From the cell containing the given text, extract its center point as (x, y) coordinate. 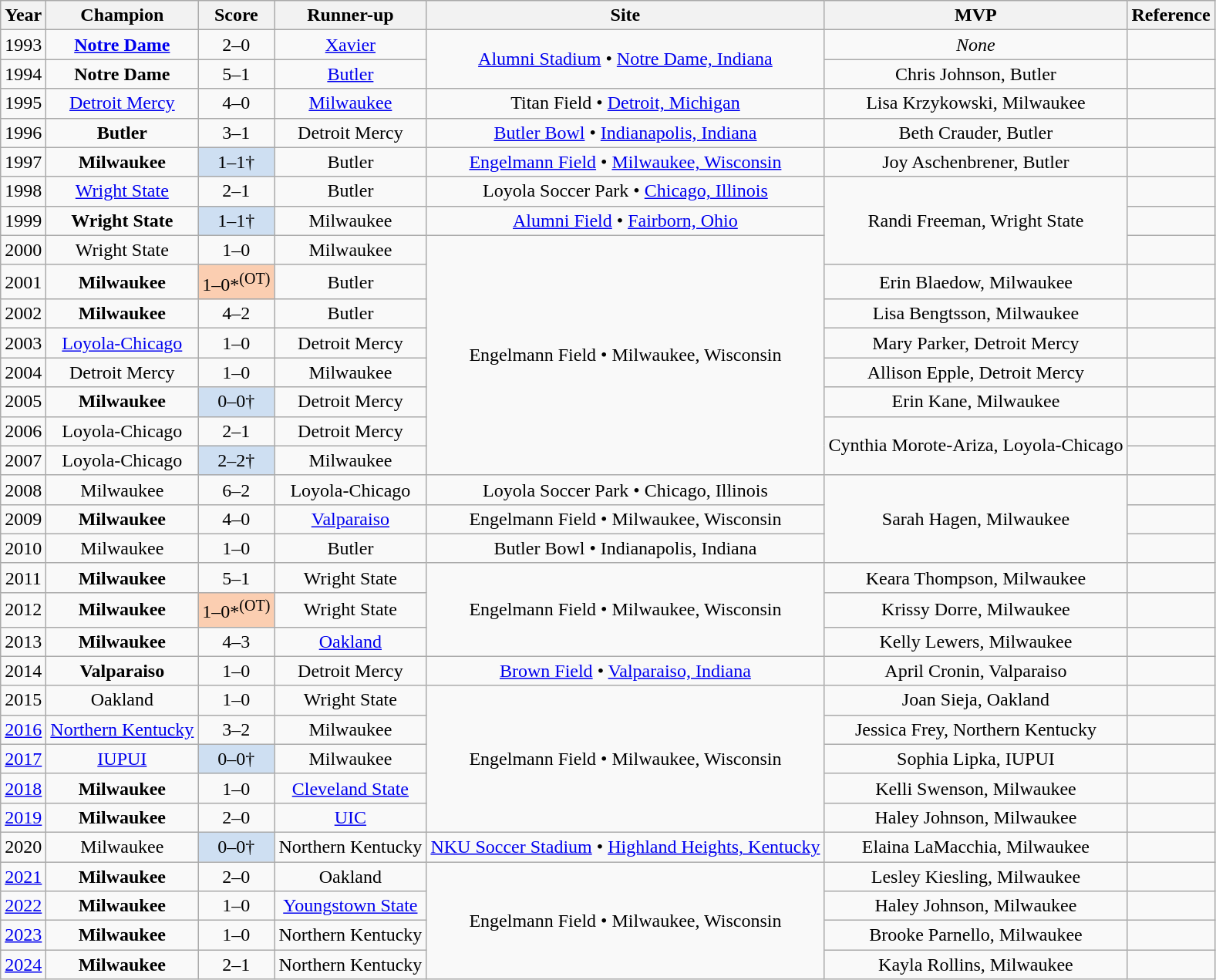
2001 (23, 282)
IUPUI (122, 759)
2011 (23, 578)
2010 (23, 548)
UIC (350, 817)
2018 (23, 788)
Runner-up (350, 15)
Keara Thompson, Milwaukee (976, 578)
Joy Aschenbrener, Butler (976, 162)
Sophia Lipka, IUPUI (976, 759)
2013 (23, 642)
Year (23, 15)
2000 (23, 250)
Score (236, 15)
2020 (23, 847)
Alumni Field • Fairborn, Ohio (625, 221)
Randi Freeman, Wright State (976, 221)
1996 (23, 133)
MVP (976, 15)
Kelly Lewers, Milwaukee (976, 642)
Kayla Rollins, Milwaukee (976, 965)
Kelli Swenson, Milwaukee (976, 788)
Allison Epple, Detroit Mercy (976, 372)
Cynthia Morote-Ariza, Loyola-Chicago (976, 446)
2006 (23, 431)
2021 (23, 877)
2024 (23, 965)
2003 (23, 343)
2023 (23, 935)
1994 (23, 74)
Brown Field • Valparaiso, Indiana (625, 671)
2015 (23, 700)
Chris Johnson, Butler (976, 74)
2005 (23, 402)
2014 (23, 671)
4–3 (236, 642)
2009 (23, 519)
2017 (23, 759)
April Cronin, Valparaiso (976, 671)
1995 (23, 103)
1999 (23, 221)
Site (625, 15)
Brooke Parnello, Milwaukee (976, 935)
Champion (122, 15)
Lisa Krzykowski, Milwaukee (976, 103)
2004 (23, 372)
3–1 (236, 133)
Alumni Stadium • Notre Dame, Indiana (625, 59)
6–2 (236, 490)
Beth Crauder, Butler (976, 133)
1997 (23, 162)
Erin Blaedow, Milwaukee (976, 282)
1998 (23, 191)
4–2 (236, 314)
Lesley Kiesling, Milwaukee (976, 877)
Sarah Hagen, Milwaukee (976, 519)
2008 (23, 490)
NKU Soccer Stadium • Highland Heights, Kentucky (625, 847)
2016 (23, 729)
Lisa Bengtsson, Milwaukee (976, 314)
2022 (23, 906)
Elaina LaMacchia, Milwaukee (976, 847)
2019 (23, 817)
2–2† (236, 460)
Xavier (350, 45)
1993 (23, 45)
Titan Field • Detroit, Michigan (625, 103)
Jessica Frey, Northern Kentucky (976, 729)
Youngstown State (350, 906)
None (976, 45)
2012 (23, 609)
3–2 (236, 729)
Mary Parker, Detroit Mercy (976, 343)
2007 (23, 460)
2002 (23, 314)
Erin Kane, Milwaukee (976, 402)
Krissy Dorre, Milwaukee (976, 609)
Cleveland State (350, 788)
Joan Sieja, Oakland (976, 700)
Reference (1171, 15)
